Locate the cell with the specified text and output its (X, Y) center coordinate. 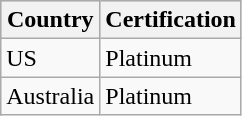
US (50, 58)
Certification (171, 20)
Country (50, 20)
Australia (50, 96)
